Determine the (X, Y) coordinate at the center of the cell enclosing the given text.  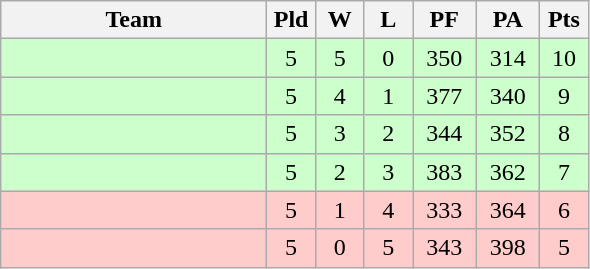
364 (508, 210)
PF (444, 20)
350 (444, 58)
344 (444, 134)
Pld (292, 20)
6 (564, 210)
Pts (564, 20)
352 (508, 134)
9 (564, 96)
377 (444, 96)
PA (508, 20)
340 (508, 96)
8 (564, 134)
7 (564, 172)
L (388, 20)
343 (444, 248)
383 (444, 172)
333 (444, 210)
314 (508, 58)
398 (508, 248)
10 (564, 58)
W (340, 20)
362 (508, 172)
Team (134, 20)
